Extract the (X, Y) coordinate from the center of the cell holding the provided text.  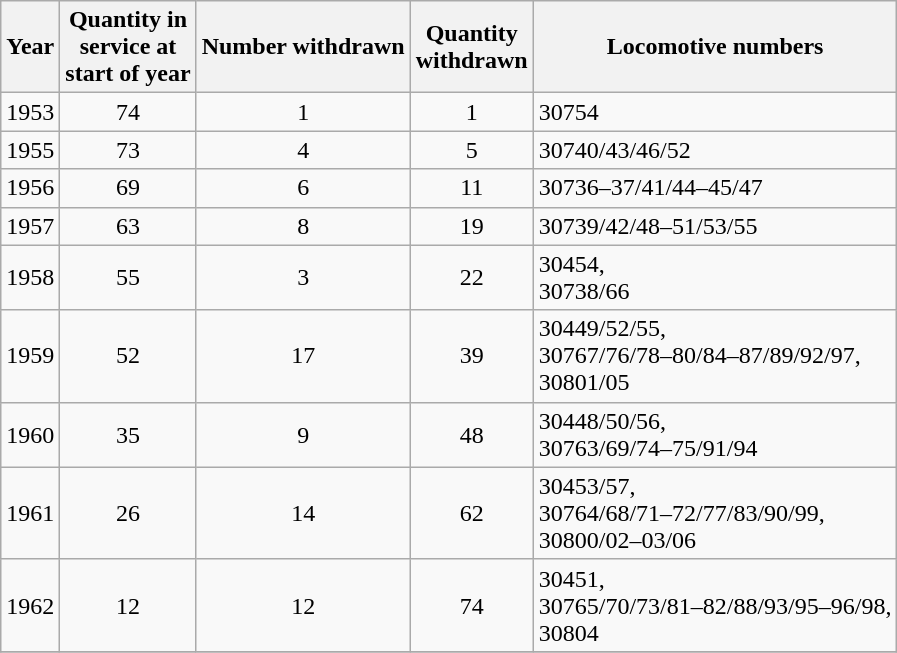
1955 (30, 150)
62 (472, 513)
22 (472, 278)
14 (303, 513)
Locomotive numbers (715, 47)
Quantity inservice atstart of year (128, 47)
30736–37/41/44–45/47 (715, 188)
30740/43/46/52 (715, 150)
Year (30, 47)
4 (303, 150)
35 (128, 434)
11 (472, 188)
30451,30765/70/73/81–82/88/93/95–96/98,30804 (715, 605)
5 (472, 150)
3 (303, 278)
73 (128, 150)
30754 (715, 112)
1953 (30, 112)
1962 (30, 605)
9 (303, 434)
63 (128, 226)
8 (303, 226)
69 (128, 188)
1959 (30, 356)
52 (128, 356)
1956 (30, 188)
30739/42/48–51/53/55 (715, 226)
48 (472, 434)
30454,30738/66 (715, 278)
19 (472, 226)
26 (128, 513)
Quantitywithdrawn (472, 47)
30448/50/56,30763/69/74–75/91/94 (715, 434)
30453/57,30764/68/71–72/77/83/90/99,30800/02–03/06 (715, 513)
1961 (30, 513)
39 (472, 356)
6 (303, 188)
Number withdrawn (303, 47)
1958 (30, 278)
30449/52/55,30767/76/78–80/84–87/89/92/97,30801/05 (715, 356)
55 (128, 278)
1960 (30, 434)
1957 (30, 226)
17 (303, 356)
